Scan for the cell matching the given text and deliver its (x, y) coordinate at center. 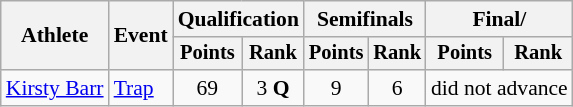
6 (397, 88)
Kirsty Barr (55, 88)
3 Q (273, 88)
Trap (141, 88)
Final/ (500, 19)
Athlete (55, 36)
9 (336, 88)
Qualification (238, 19)
69 (208, 88)
Semifinals (365, 19)
did not advance (500, 88)
Event (141, 36)
